Return the [X, Y] coordinate for the center point of the cell that contains the specified text.  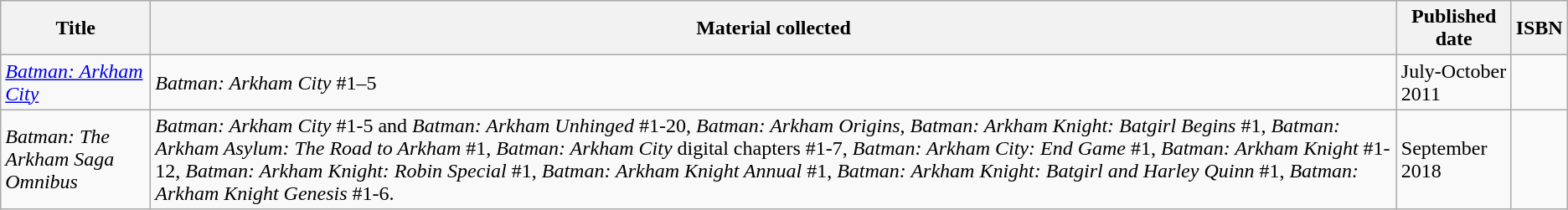
Batman: Arkham City #1–5 [774, 82]
Batman: The Arkham Saga Omnibus [75, 159]
July-October 2011 [1454, 82]
ISBN [1540, 28]
Material collected [774, 28]
Published date [1454, 28]
Batman: Arkham City [75, 82]
Title [75, 28]
September 2018 [1454, 159]
